Search for the cell housing the specified text and yield its (X, Y) center coordinate. 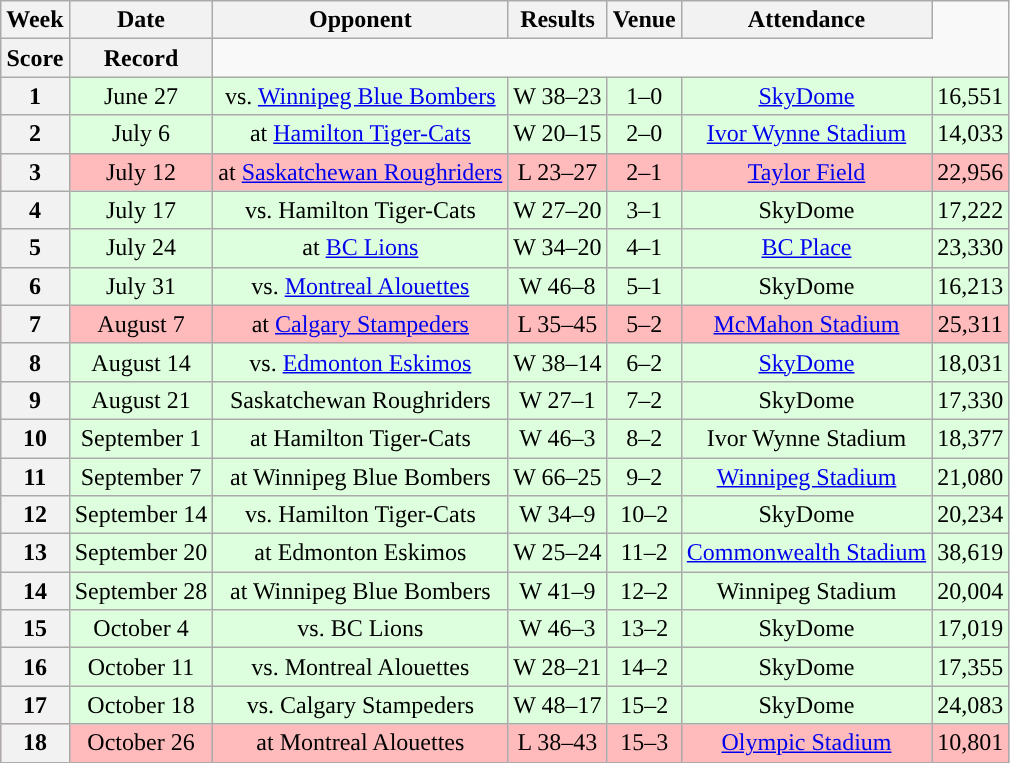
July 24 (141, 248)
2 (35, 134)
L 35–45 (558, 324)
W 34–9 (558, 515)
vs. Edmonton Eskimos (360, 362)
8 (35, 362)
21,080 (970, 477)
vs. Winnipeg Blue Bombers (360, 96)
September 1 (141, 438)
10–2 (644, 515)
5–2 (644, 324)
11–2 (644, 553)
4 (35, 210)
1–0 (644, 96)
W 46–8 (558, 286)
W 25–24 (558, 553)
20,004 (970, 591)
15 (35, 629)
July 17 (141, 210)
Date (141, 20)
W 27–1 (558, 400)
Score (35, 58)
October 11 (141, 667)
Record (141, 58)
vs. Calgary Stampeders (360, 705)
at Montreal Alouettes (360, 743)
W 34–20 (558, 248)
14,033 (970, 134)
vs. BC Lions (360, 629)
10,801 (970, 743)
September 14 (141, 515)
4–1 (644, 248)
17,222 (970, 210)
McMahon Stadium (806, 324)
8–2 (644, 438)
14 (35, 591)
W 27–20 (558, 210)
Commonwealth Stadium (806, 553)
September 20 (141, 553)
3–1 (644, 210)
at Edmonton Eskimos (360, 553)
Taylor Field (806, 172)
10 (35, 438)
13–2 (644, 629)
7 (35, 324)
1 (35, 96)
18,031 (970, 362)
at Calgary Stampeders (360, 324)
August 21 (141, 400)
W 38–14 (558, 362)
12 (35, 515)
Saskatchewan Roughriders (360, 400)
13 (35, 553)
W 66–25 (558, 477)
22,956 (970, 172)
October 26 (141, 743)
BC Place (806, 248)
14–2 (644, 667)
July 6 (141, 134)
at BC Lions (360, 248)
5 (35, 248)
at Saskatchewan Roughriders (360, 172)
15–3 (644, 743)
October 4 (141, 629)
25,311 (970, 324)
11 (35, 477)
Attendance (806, 20)
August 7 (141, 324)
L 38–43 (558, 743)
Results (558, 20)
September 7 (141, 477)
August 14 (141, 362)
Venue (644, 20)
17,019 (970, 629)
23,330 (970, 248)
July 12 (141, 172)
16,213 (970, 286)
17 (35, 705)
17,355 (970, 667)
W 38–23 (558, 96)
38,619 (970, 553)
16 (35, 667)
18,377 (970, 438)
5–1 (644, 286)
Week (35, 20)
6 (35, 286)
W 28–21 (558, 667)
September 28 (141, 591)
W 41–9 (558, 591)
18 (35, 743)
L 23–27 (558, 172)
3 (35, 172)
17,330 (970, 400)
October 18 (141, 705)
24,083 (970, 705)
W 20–15 (558, 134)
2–1 (644, 172)
June 27 (141, 96)
20,234 (970, 515)
6–2 (644, 362)
W 48–17 (558, 705)
12–2 (644, 591)
9 (35, 400)
7–2 (644, 400)
Olympic Stadium (806, 743)
9–2 (644, 477)
July 31 (141, 286)
15–2 (644, 705)
16,551 (970, 96)
2–0 (644, 134)
Opponent (360, 20)
